Search for the cell housing the specified text and yield its [X, Y] center coordinate. 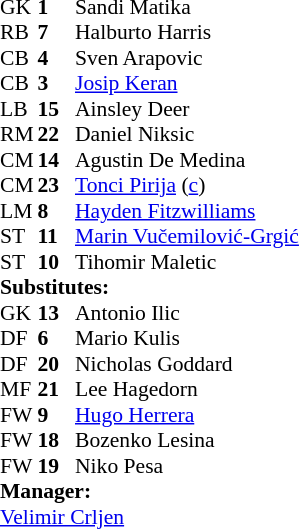
15 [57, 109]
MF [19, 389]
Niko Pesa [187, 466]
Josip Keran [187, 83]
Antonio Ilic [187, 313]
Bozenko Lesina [187, 441]
RB [19, 33]
21 [57, 389]
Sven Arapovic [187, 58]
LB [19, 109]
18 [57, 441]
Lee Hagedorn [187, 389]
Agustin De Medina [187, 160]
20 [57, 364]
3 [57, 83]
Mario Kulis [187, 339]
LM [19, 211]
10 [57, 262]
13 [57, 313]
7 [57, 33]
Daniel Niksic [187, 135]
Tonci Pirija (c) [187, 185]
Hugo Herrera [187, 415]
Halburto Harris [187, 33]
RM [19, 135]
8 [57, 211]
11 [57, 237]
9 [57, 415]
23 [57, 185]
22 [57, 135]
19 [57, 466]
Ainsley Deer [187, 109]
Hayden Fitzwilliams [187, 211]
4 [57, 58]
Manager: [150, 491]
6 [57, 339]
14 [57, 160]
GK [19, 313]
Substitutes: [150, 287]
Tihomir Maletic [187, 262]
Nicholas Goddard [187, 364]
Marin Vučemilović-Grgić [187, 237]
